Search for the cell housing the specified text and yield its (x, y) center coordinate. 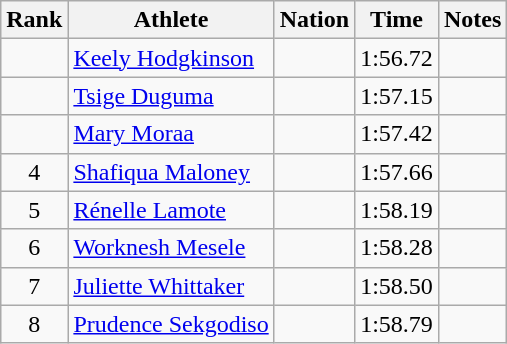
1:58.28 (397, 248)
1:57.66 (397, 172)
Juliette Whittaker (171, 286)
Rénelle Lamote (171, 210)
Notes (472, 20)
Keely Hodgkinson (171, 58)
1:57.15 (397, 96)
Worknesh Mesele (171, 248)
Rank (34, 20)
Time (397, 20)
1:56.72 (397, 58)
Tsige Duguma (171, 96)
Mary Moraa (171, 134)
6 (34, 248)
7 (34, 286)
8 (34, 324)
4 (34, 172)
Prudence Sekgodiso (171, 324)
Shafiqua Maloney (171, 172)
1:58.19 (397, 210)
Athlete (171, 20)
1:57.42 (397, 134)
1:58.50 (397, 286)
1:58.79 (397, 324)
Nation (314, 20)
5 (34, 210)
